Provide the [x, y] coordinate of the cell's center where the given text is located.  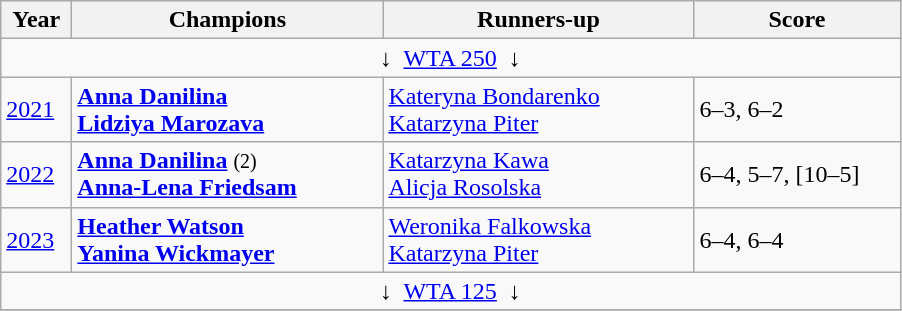
6–4, 6–4 [797, 240]
2021 [36, 110]
Anna Danilina (2) Anna-Lena Friedsam [228, 174]
Anna Danilina Lidziya Marozava [228, 110]
Champions [228, 20]
6–4, 5–7, [10–5] [797, 174]
Year [36, 20]
Weronika Falkowska Katarzyna Piter [538, 240]
Kateryna Bondarenko Katarzyna Piter [538, 110]
Heather Watson Yanina Wickmayer [228, 240]
↓ WTA 250 ↓ [450, 58]
Runners-up [538, 20]
6–3, 6–2 [797, 110]
2022 [36, 174]
↓ WTA 125 ↓ [450, 291]
Score [797, 20]
Katarzyna Kawa Alicja Rosolska [538, 174]
2023 [36, 240]
